Return the (x, y) coordinate for the center point of the cell that contains the specified text.  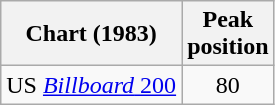
Chart (1983) (92, 34)
80 (228, 85)
Peakposition (228, 34)
US Billboard 200 (92, 85)
